Extract the [x, y] coordinate from the center of the cell holding the provided text.  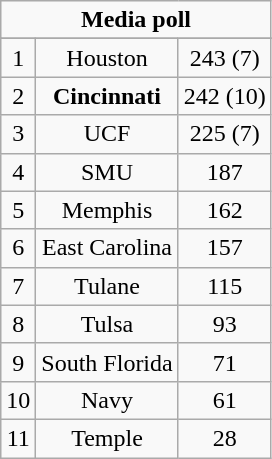
11 [18, 438]
UCF [107, 134]
Cincinnati [107, 96]
SMU [107, 172]
10 [18, 400]
157 [224, 248]
Houston [107, 58]
1 [18, 58]
28 [224, 438]
2 [18, 96]
Temple [107, 438]
South Florida [107, 362]
Media poll [136, 20]
242 (10) [224, 96]
3 [18, 134]
187 [224, 172]
Tulane [107, 286]
Tulsa [107, 324]
6 [18, 248]
8 [18, 324]
Memphis [107, 210]
Navy [107, 400]
162 [224, 210]
4 [18, 172]
East Carolina [107, 248]
7 [18, 286]
9 [18, 362]
93 [224, 324]
243 (7) [224, 58]
225 (7) [224, 134]
115 [224, 286]
61 [224, 400]
71 [224, 362]
5 [18, 210]
